Provide the [x, y] coordinate of the cell's center where the given text is located.  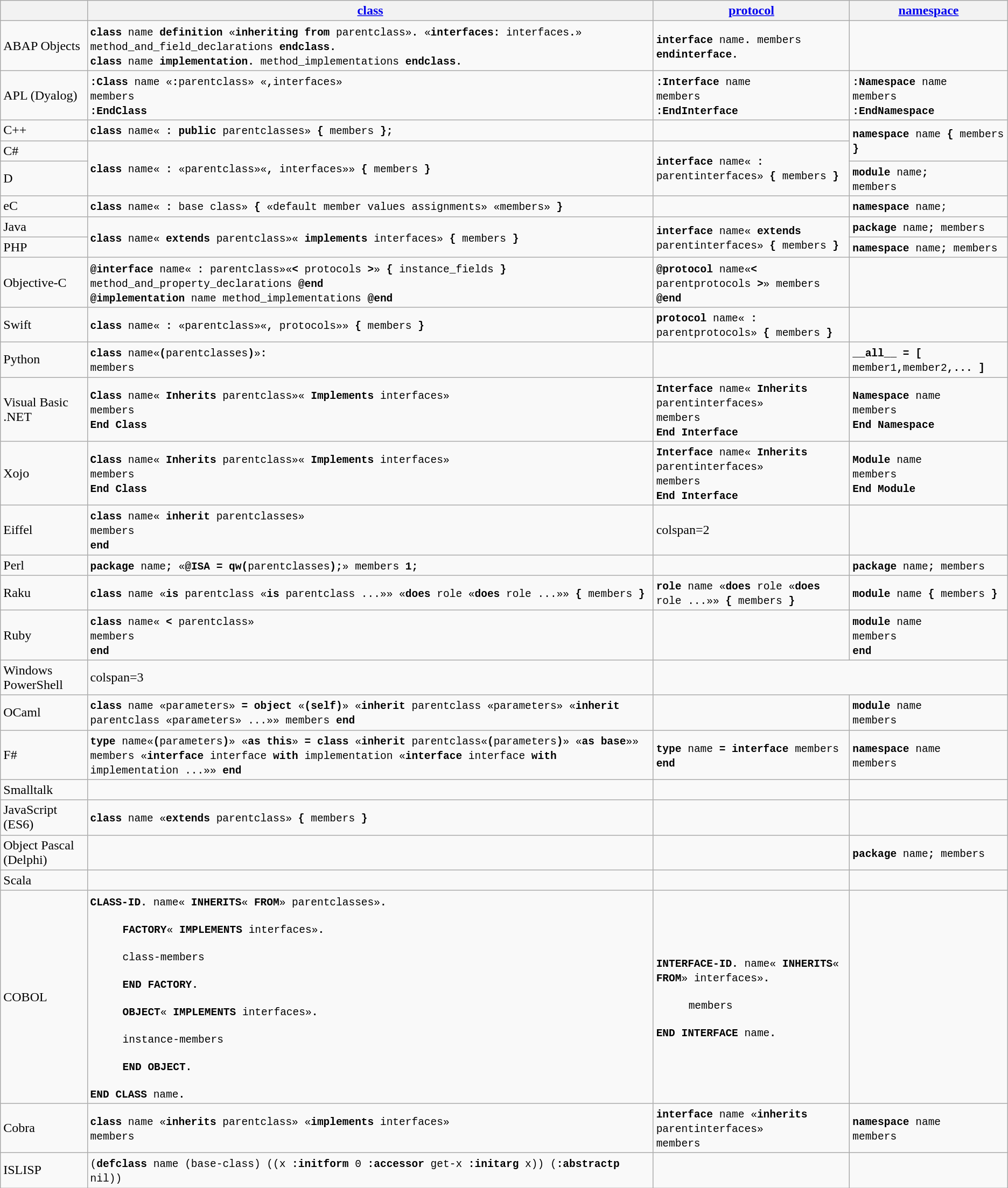
ISLISP [44, 1170]
(defclass name (base-class) ((x :initform 0 :accessor get-x :initarg x)) (:abstractp nil)) [370, 1170]
C# [44, 151]
class name« inherit parentclasses»membersend [370, 530]
class name« : «parentclass»«, protocols»» { members } [370, 324]
@protocol name«< parentprotocols >» members @end [752, 282]
class name« : «parentclass»«, interfaces»» { members } [370, 168]
class name«(parentclasses)»: members [370, 360]
namespace name; [929, 206]
module name; members [929, 179]
COBOL [44, 997]
Module namemembers End Module [929, 474]
module name members [929, 713]
OCaml [44, 713]
Swift [44, 324]
interface name« extends parentinterfaces» { members } [752, 237]
class [370, 11]
interface name« : parentinterfaces» { members } [752, 168]
namespace name; members [929, 247]
:Namespace namemembers:EndNamespace [929, 95]
Eiffel [44, 530]
Cobra [44, 1128]
ABAP Objects [44, 46]
type name = interface members end [752, 755]
class name« extends parentclass»« implements interfaces» { members } [370, 237]
Windows PowerShell [44, 677]
class name« : public parentclasses» { members }; [370, 130]
namespace name { members } [929, 140]
Python [44, 360]
__all__ = [ member1,member2,... ] [929, 360]
Smalltalk [44, 790]
class name «extends parentclass» { members } [370, 817]
Java [44, 227]
package name; «@ISA = qw(parentclasses);» members 1; [370, 565]
class name «inherits parentclass» «implements interfaces» members [370, 1128]
colspan=3 [370, 677]
namespace [929, 11]
:Interface namemembers:EndInterface [752, 95]
protocol name« : parentprotocols» { members } [752, 324]
Object Pascal (Delphi) [44, 853]
interface name. members endinterface. [752, 46]
PHP [44, 247]
Perl [44, 565]
F# [44, 755]
JavaScript (ES6) [44, 817]
module name members end [929, 635]
protocol [752, 11]
module name { members } [929, 593]
:Class name «:parentclass» «,interfaces»members:EndClass [370, 95]
Objective-C [44, 282]
eC [44, 206]
Namespace namemembers End Namespace [929, 409]
Xojo [44, 474]
APL (Dyalog) [44, 95]
Raku [44, 593]
Visual Basic .NET [44, 409]
Scala [44, 880]
class name« < parentclass» members end [370, 635]
class name «is parentclass «is parentclass ...»» «does role «does role ...»» { members } [370, 593]
interface name «inherits parentinterfaces» members [752, 1128]
D [44, 179]
colspan=2 [752, 530]
role name «does role «does role ...»» { members } [752, 593]
INTERFACE-ID. name« INHERITS« FROM» interfaces».members END INTERFACE name. [752, 997]
class name «parameters» = object «(self)» «inherit parentclass «parameters» «inherit parentclass «parameters» ...»» members end [370, 713]
class name« : base class» { «default member values assignments» «members» } [370, 206]
Ruby [44, 635]
C++ [44, 130]
